Return (x, y) of the center of cell containing provided text 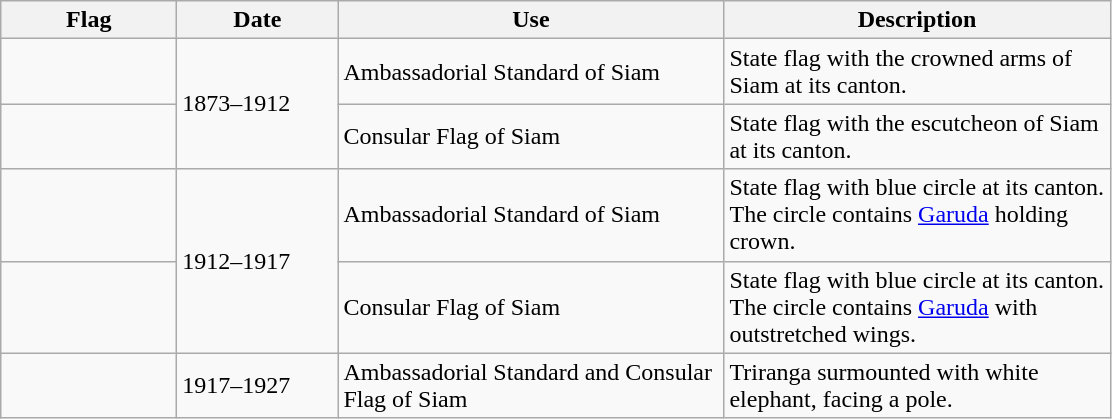
State flag with the crowned arms of Siam at its canton. (917, 72)
Flag (89, 20)
1873–1912 (258, 104)
State flag with the escutcheon of Siam at its canton. (917, 136)
State flag with blue circle at its canton. The circle contains Garuda with outstretched wings. (917, 307)
Description (917, 20)
1912–1917 (258, 261)
Triranga surmounted with white elephant, facing a pole. (917, 386)
Date (258, 20)
State flag with blue circle at its canton. The circle contains Garuda holding crown. (917, 215)
1917–1927 (258, 386)
Use (531, 20)
Ambassadorial Standard and Consular Flag of Siam (531, 386)
